Capture the cell that displays the provided text and extract its [X, Y] central coordinate. 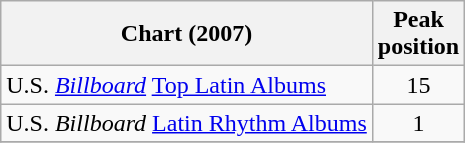
15 [418, 85]
U.S. Billboard Top Latin Albums [187, 85]
Peakposition [418, 34]
1 [418, 123]
Chart (2007) [187, 34]
U.S. Billboard Latin Rhythm Albums [187, 123]
